Pinpoint the cell where the given text exists, returning its (X, Y) midpoint coordinate. 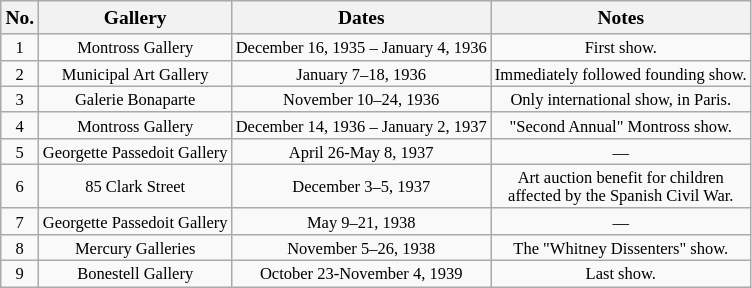
January 7–18, 1936 (362, 73)
December 14, 1936 – January 2, 1937 (362, 125)
Dates (362, 18)
7 (20, 221)
November 5–26, 1938 (362, 247)
1 (20, 47)
November 10–24, 1936 (362, 99)
Notes (621, 18)
Art auction benefit for childrenaffected by the Spanish Civil War. (621, 186)
December 16, 1935 – January 4, 1936 (362, 47)
Mercury Galleries (136, 247)
The "Whitney Dissenters" show. (621, 247)
2 (20, 73)
"Second Annual" Montross show. (621, 125)
October 23-November 4, 1939 (362, 274)
Immediately followed founding show. (621, 73)
85 Clark Street (136, 186)
Only international show, in Paris. (621, 99)
First show. (621, 47)
Last show. (621, 274)
Gallery (136, 18)
No. (20, 18)
5 (20, 151)
6 (20, 186)
3 (20, 99)
Bonestell Gallery (136, 274)
Municipal Art Gallery (136, 73)
May 9–21, 1938 (362, 221)
4 (20, 125)
8 (20, 247)
April 26-May 8, 1937 (362, 151)
9 (20, 274)
December 3–5, 1937 (362, 186)
Galerie Bonaparte (136, 99)
